Provide the [X, Y] coordinate of the cell's center where the given text is located.  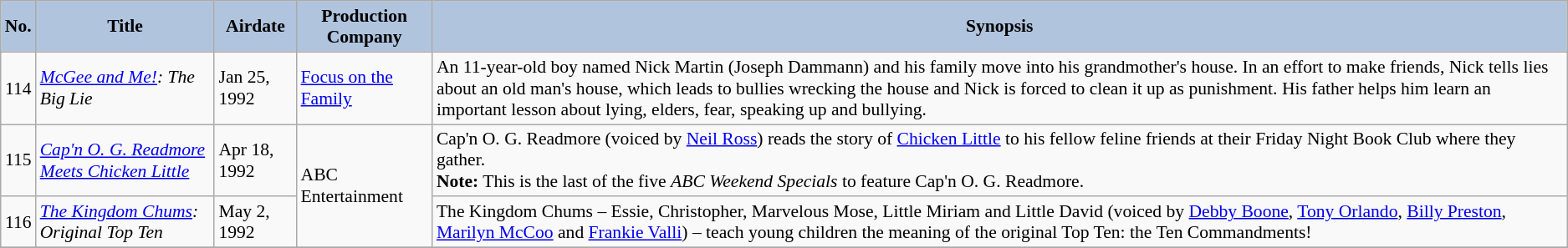
May 2, 1992 [255, 222]
Focus on the Family [365, 89]
Airdate [255, 27]
Jan 25, 1992 [255, 89]
The Kingdom Chums: Original Top Ten [125, 222]
ABC Entertainment [365, 186]
114 [18, 89]
115 [18, 160]
McGee and Me!: The Big Lie [125, 89]
No. [18, 27]
116 [18, 222]
Apr 18, 1992 [255, 160]
Title [125, 27]
Production Company [365, 27]
Cap'n O. G. Readmore Meets Chicken Little [125, 160]
Synopsis [1000, 27]
